Capture the cell that displays the provided text and extract its [x, y] central coordinate. 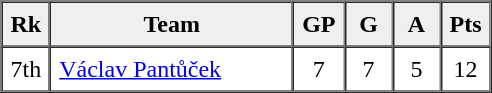
GP [318, 24]
Pts [466, 24]
12 [466, 68]
Team [172, 24]
G [369, 24]
A [417, 24]
7th [26, 68]
Rk [26, 24]
5 [417, 68]
Václav Pantůček [172, 68]
